Search for the cell housing the specified text and yield its (X, Y) center coordinate. 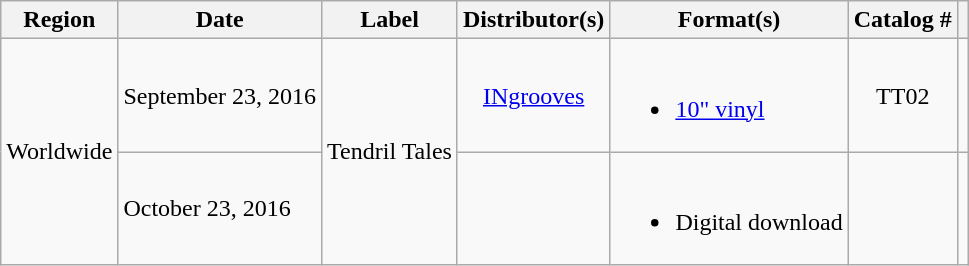
Format(s) (729, 20)
September 23, 2016 (220, 96)
Region (60, 20)
Date (220, 20)
Distributor(s) (533, 20)
TT02 (902, 96)
Label (390, 20)
October 23, 2016 (220, 208)
Digital download (729, 208)
Worldwide (60, 152)
Catalog # (902, 20)
10" vinyl (729, 96)
INgrooves (533, 96)
Tendril Tales (390, 152)
